Pinpoint the cell where the given text exists, returning its [X, Y] midpoint coordinate. 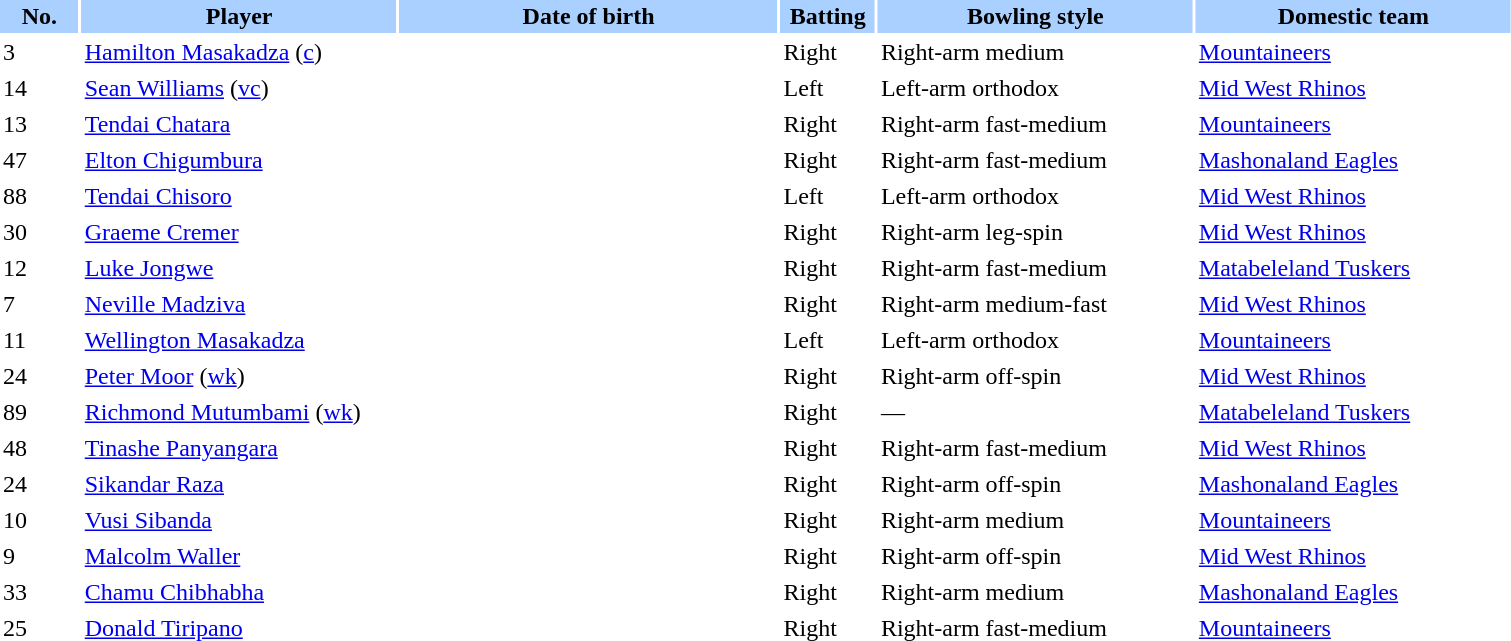
Batting [827, 16]
12 [40, 268]
Domestic team [1354, 16]
11 [40, 340]
14 [40, 88]
Graeme Cremer [240, 232]
Tendai Chisoro [240, 196]
Richmond Mutumbami (wk) [240, 412]
Malcolm Waller [240, 556]
89 [40, 412]
7 [40, 304]
Sikandar Raza [240, 484]
30 [40, 232]
Elton Chigumbura [240, 160]
10 [40, 520]
Bowling style [1036, 16]
13 [40, 124]
Right-arm leg-spin [1036, 232]
48 [40, 448]
Tendai Chatara [240, 124]
88 [40, 196]
Neville Madziva [240, 304]
Player [240, 16]
47 [40, 160]
No. [40, 16]
Peter Moor (wk) [240, 376]
Tinashe Panyangara [240, 448]
Hamilton Masakadza (c) [240, 52]
Chamu Chibhabha [240, 592]
33 [40, 592]
Vusi Sibanda [240, 520]
Luke Jongwe [240, 268]
Wellington Masakadza [240, 340]
9 [40, 556]
— [1036, 412]
Date of birth [589, 16]
3 [40, 52]
Sean Williams (vc) [240, 88]
Right-arm medium-fast [1036, 304]
